For the text-containing cell, return its midpoint in (X, Y) coordinate format. 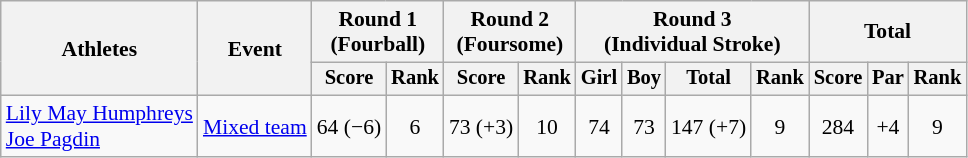
Round 3(Individual Stroke) (692, 32)
73 (+3) (481, 126)
Round 2(Foursome) (510, 32)
Boy (644, 79)
6 (415, 126)
10 (547, 126)
Athletes (100, 48)
147 (+7) (708, 126)
Girl (599, 79)
284 (838, 126)
64 (−6) (349, 126)
74 (599, 126)
+4 (888, 126)
Round 1(Fourball) (378, 32)
Event (255, 48)
Lily May HumphreysJoe Pagdin (100, 126)
Mixed team (255, 126)
73 (644, 126)
Par (888, 79)
